Output the [X, Y] coordinate of the center of the cell containing the given text.  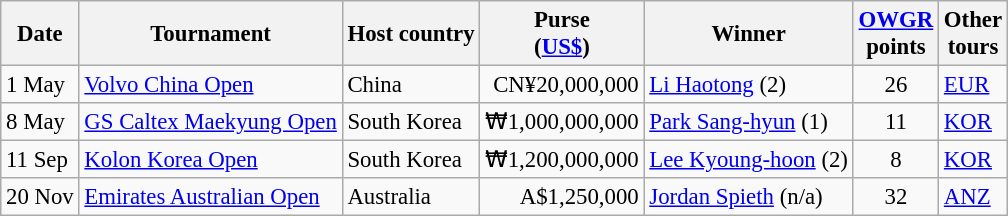
20 Nov [40, 197]
China [411, 85]
Purse(US$) [562, 34]
26 [896, 85]
Emirates Australian Open [210, 197]
₩1,000,000,000 [562, 122]
CN¥20,000,000 [562, 85]
Kolon Korea Open [210, 160]
Jordan Spieth (n/a) [748, 197]
11 Sep [40, 160]
EUR [974, 85]
Date [40, 34]
₩1,200,000,000 [562, 160]
Othertours [974, 34]
8 May [40, 122]
A$1,250,000 [562, 197]
Host country [411, 34]
Li Haotong (2) [748, 85]
Winner [748, 34]
Lee Kyoung-hoon (2) [748, 160]
Volvo China Open [210, 85]
8 [896, 160]
1 May [40, 85]
GS Caltex Maekyung Open [210, 122]
11 [896, 122]
Park Sang-hyun (1) [748, 122]
32 [896, 197]
ANZ [974, 197]
Australia [411, 197]
OWGRpoints [896, 34]
Tournament [210, 34]
